Determine the [x, y] coordinate at the center of the cell enclosing the given text.  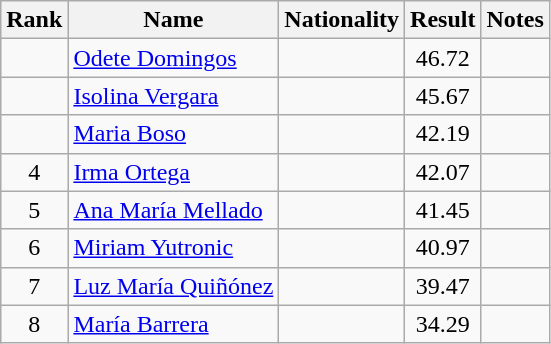
4 [34, 172]
Notes [515, 20]
Result [443, 20]
Maria Boso [174, 134]
42.07 [443, 172]
Irma Ortega [174, 172]
40.97 [443, 248]
41.45 [443, 210]
Ana María Mellado [174, 210]
Isolina Vergara [174, 96]
8 [34, 324]
Luz María Quiñónez [174, 286]
Nationality [342, 20]
42.19 [443, 134]
Name [174, 20]
5 [34, 210]
6 [34, 248]
45.67 [443, 96]
46.72 [443, 58]
7 [34, 286]
Miriam Yutronic [174, 248]
María Barrera [174, 324]
39.47 [443, 286]
Rank [34, 20]
Odete Domingos [174, 58]
34.29 [443, 324]
